Capture the cell that displays the provided text and extract its (x, y) central coordinate. 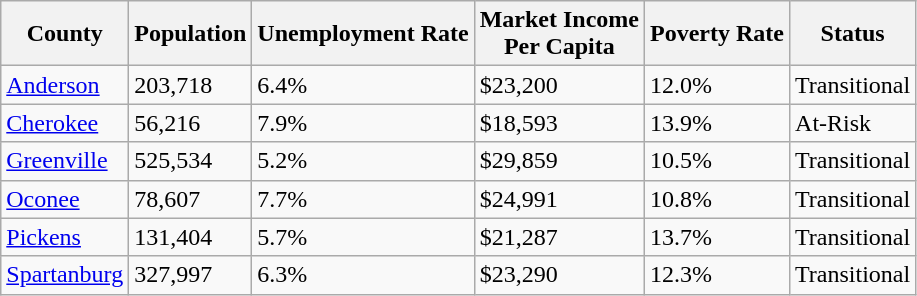
Poverty Rate (718, 34)
203,718 (190, 85)
131,404 (190, 237)
13.9% (718, 123)
56,216 (190, 123)
$24,991 (559, 199)
Greenville (65, 161)
10.5% (718, 161)
5.7% (363, 237)
12.3% (718, 275)
$21,287 (559, 237)
At-Risk (853, 123)
$23,200 (559, 85)
$18,593 (559, 123)
6.4% (363, 85)
Anderson (65, 85)
327,997 (190, 275)
Spartanburg (65, 275)
Cherokee (65, 123)
Population (190, 34)
Market Income Per Capita (559, 34)
10.8% (718, 199)
525,534 (190, 161)
7.9% (363, 123)
13.7% (718, 237)
12.0% (718, 85)
5.2% (363, 161)
$29,859 (559, 161)
Pickens (65, 237)
Oconee (65, 199)
Unemployment Rate (363, 34)
$23,290 (559, 275)
Status (853, 34)
County (65, 34)
78,607 (190, 199)
6.3% (363, 275)
7.7% (363, 199)
